Capture the cell that displays the provided text and extract its [x, y] central coordinate. 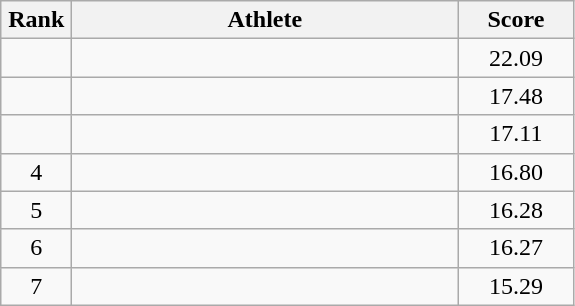
4 [36, 172]
7 [36, 286]
22.09 [516, 58]
5 [36, 210]
17.48 [516, 96]
Score [516, 20]
16.27 [516, 248]
16.80 [516, 172]
17.11 [516, 134]
Athlete [265, 20]
15.29 [516, 286]
6 [36, 248]
Rank [36, 20]
16.28 [516, 210]
